Capture the cell that displays the provided text and extract its (X, Y) central coordinate. 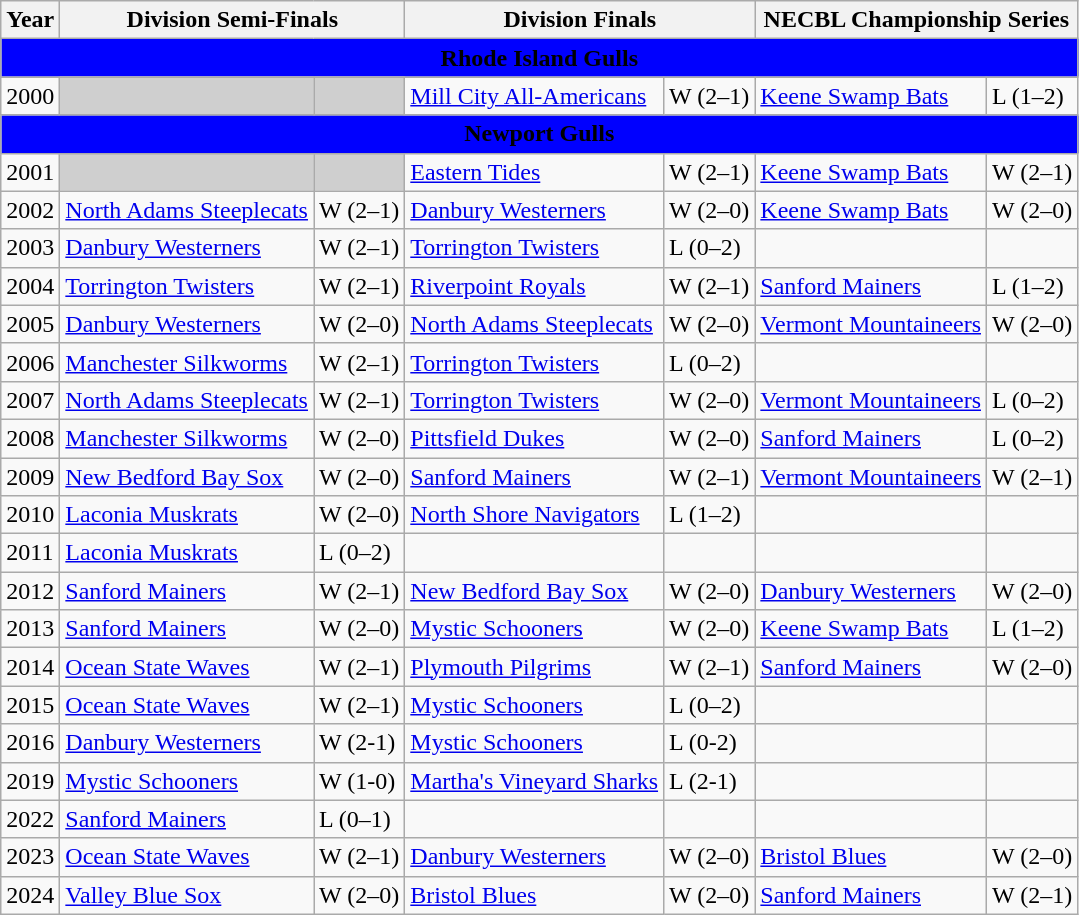
Valley Blue Sox (187, 895)
2023 (30, 857)
2000 (30, 96)
2016 (30, 743)
2015 (30, 705)
Plymouth Pilgrims (534, 667)
2011 (30, 553)
2007 (30, 400)
W (2-1) (360, 743)
2019 (30, 781)
2013 (30, 629)
2014 (30, 667)
2022 (30, 819)
2002 (30, 210)
2009 (30, 477)
Eastern Tides (534, 172)
L (0–1) (360, 819)
2005 (30, 324)
2012 (30, 591)
Martha's Vineyard Sharks (534, 781)
2001 (30, 172)
L (2-1) (710, 781)
2003 (30, 248)
2024 (30, 895)
Division Finals (580, 20)
NECBL Championship Series (916, 20)
W (1-0) (360, 781)
Mill City All-Americans (534, 96)
North Shore Navigators (534, 515)
2008 (30, 438)
Riverpoint Royals (534, 286)
Rhode Island Gulls (540, 58)
Pittsfield Dukes (534, 438)
Year (30, 20)
Division Semi-Finals (232, 20)
2010 (30, 515)
L (0-2) (710, 743)
2006 (30, 362)
2004 (30, 286)
Newport Gulls (540, 134)
